Pinpoint the cell where the given text exists, returning its (x, y) midpoint coordinate. 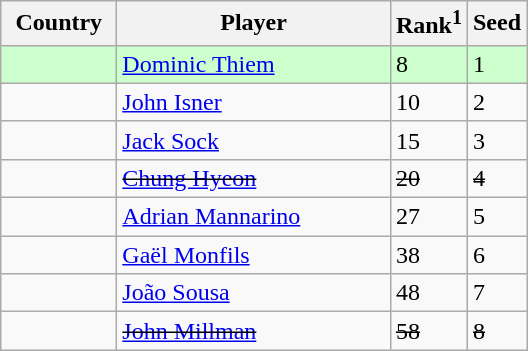
15 (428, 140)
5 (496, 217)
Dominic Thiem (254, 64)
3 (496, 140)
7 (496, 293)
20 (428, 178)
John Millman (254, 331)
Gaël Monfils (254, 255)
Seed (496, 24)
Player (254, 24)
Jack Sock (254, 140)
4 (496, 178)
1 (496, 64)
27 (428, 217)
John Isner (254, 102)
6 (496, 255)
Chung Hyeon (254, 178)
48 (428, 293)
58 (428, 331)
10 (428, 102)
Adrian Mannarino (254, 217)
Country (59, 24)
João Sousa (254, 293)
Rank1 (428, 24)
38 (428, 255)
2 (496, 102)
